Search for the cell housing the specified text and yield its [X, Y] center coordinate. 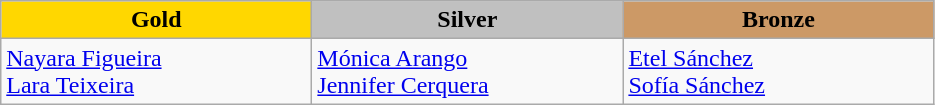
Gold [156, 20]
Etel SánchezSofía Sánchez [778, 72]
Silver [468, 20]
Nayara FigueiraLara Teixeira [156, 72]
Mónica ArangoJennifer Cerquera [468, 72]
Bronze [778, 20]
